Determine the (X, Y) coordinate at the center of the cell enclosing the given text.  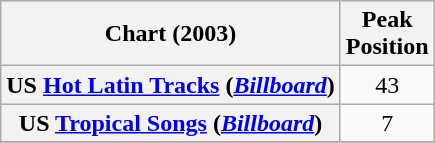
US Hot Latin Tracks (Billboard) (171, 85)
Chart (2003) (171, 34)
43 (387, 85)
US Tropical Songs (Billboard) (171, 123)
7 (387, 123)
Peak Position (387, 34)
